Search for the cell housing the specified text and yield its [X, Y] center coordinate. 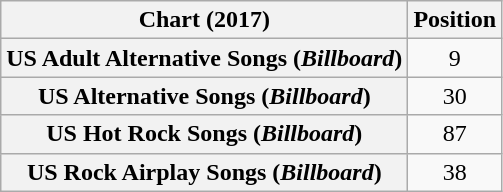
US Adult Alternative Songs (Billboard) [204, 58]
9 [455, 58]
US Rock Airplay Songs (Billboard) [204, 172]
30 [455, 96]
Position [455, 20]
38 [455, 172]
US Hot Rock Songs (Billboard) [204, 134]
87 [455, 134]
US Alternative Songs (Billboard) [204, 96]
Chart (2017) [204, 20]
